Search for the cell housing the specified text and yield its [X, Y] center coordinate. 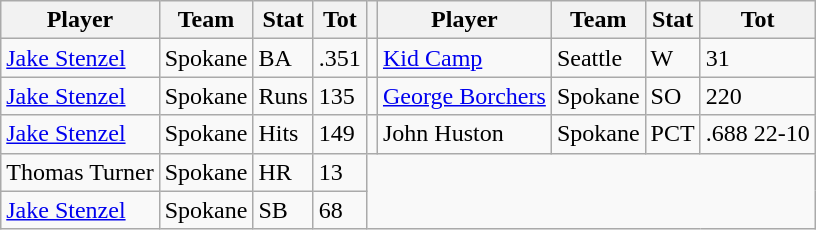
SO [672, 96]
BA [283, 58]
.351 [340, 58]
31 [758, 58]
Seattle [598, 58]
149 [340, 134]
220 [758, 96]
HR [283, 172]
PCT [672, 134]
13 [340, 172]
W [672, 58]
135 [340, 96]
SB [283, 210]
Hits [283, 134]
Thomas Turner [80, 172]
Runs [283, 96]
.688 22-10 [758, 134]
68 [340, 210]
Kid Camp [464, 58]
George Borchers [464, 96]
John Huston [464, 134]
